Scan for the cell matching the given text and deliver its [x, y] coordinate at center. 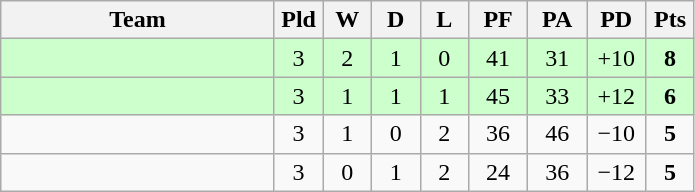
31 [558, 58]
PF [498, 20]
−10 [616, 134]
D [396, 20]
L [444, 20]
45 [498, 96]
+10 [616, 58]
−12 [616, 172]
41 [498, 58]
24 [498, 172]
8 [670, 58]
46 [558, 134]
Pts [670, 20]
33 [558, 96]
PD [616, 20]
Team [138, 20]
W [348, 20]
Pld [298, 20]
6 [670, 96]
PA [558, 20]
+12 [616, 96]
